Output the [x, y] coordinate of the center of the cell containing the given text.  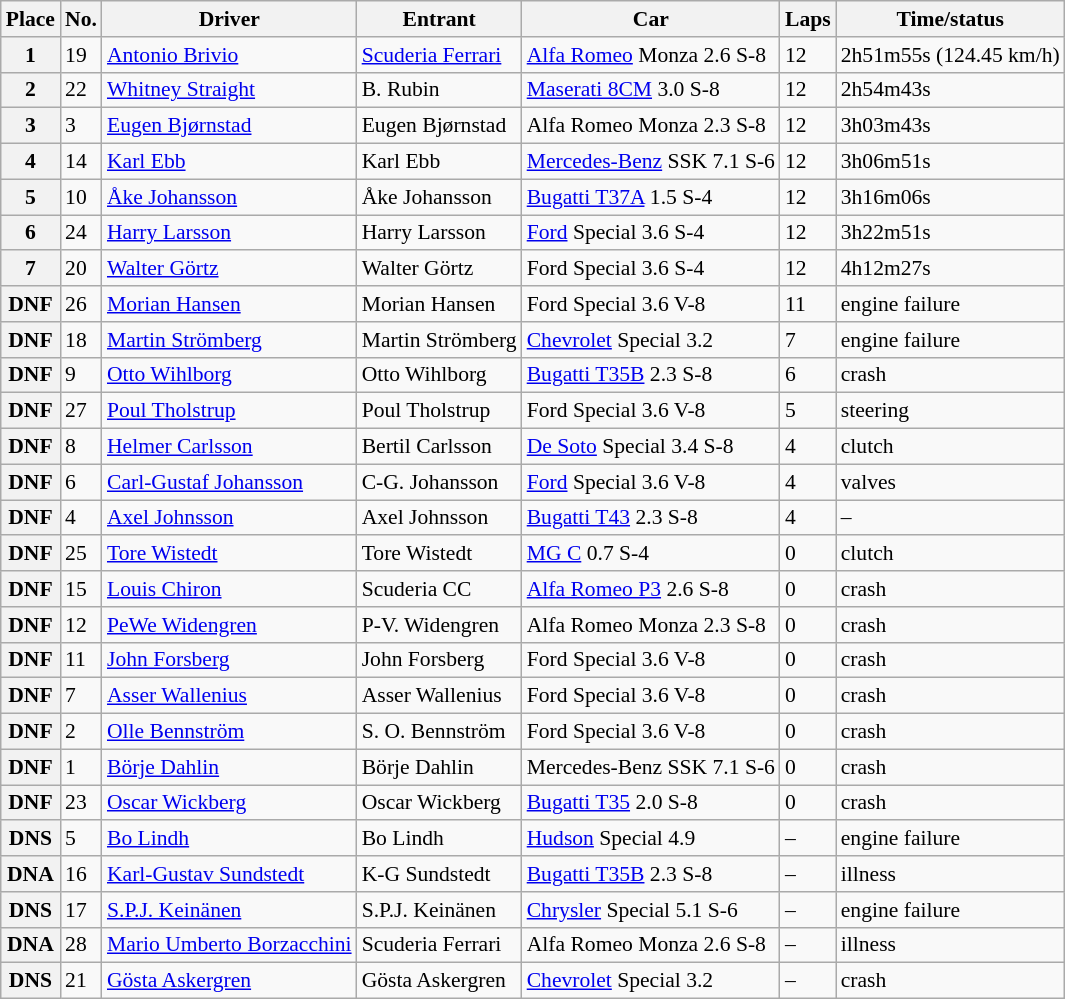
Bugatti T43 2.3 S-8 [651, 518]
27 [81, 411]
Maserati 8CM 3.0 S-8 [651, 90]
25 [81, 554]
Bertil Carlsson [440, 447]
K-G Sundstedt [440, 874]
Bugatti T35 2.0 S-8 [651, 803]
steering [950, 411]
S. O. Bennström [440, 732]
3h03m43s [950, 126]
20 [81, 269]
Hudson Special 4.9 [651, 839]
Whitney Straight [230, 90]
15 [81, 589]
Carl-Gustaf Johansson [230, 482]
Laps [808, 19]
Alfa Romeo P3 2.6 S-8 [651, 589]
28 [81, 945]
Antonio Brivio [230, 55]
14 [81, 162]
21 [81, 981]
B. Rubin [440, 90]
valves [950, 482]
8 [81, 447]
De Soto Special 3.4 S-8 [651, 447]
3h22m51s [950, 233]
Time/status [950, 19]
Louis Chiron [230, 589]
Chrysler Special 5.1 S-6 [651, 910]
4h12m27s [950, 269]
9 [81, 375]
2h51m55s (124.45 km/h) [950, 55]
Mario Umberto Borzacchini [230, 945]
22 [81, 90]
19 [81, 55]
Karl-Gustav Sundstedt [230, 874]
PeWe Widengren [230, 625]
10 [81, 197]
23 [81, 803]
P-V. Widengren [440, 625]
Entrant [440, 19]
24 [81, 233]
Driver [230, 19]
3h16m06s [950, 197]
Helmer Carlsson [230, 447]
Bugatti T37A 1.5 S-4 [651, 197]
2h54m43s [950, 90]
Scuderia CC [440, 589]
3h06m51s [950, 162]
C-G. Johansson [440, 482]
17 [81, 910]
Car [651, 19]
Place [30, 19]
MG C 0.7 S-4 [651, 554]
26 [81, 304]
No. [81, 19]
16 [81, 874]
Olle Bennström [230, 732]
18 [81, 340]
